Output the [X, Y] coordinate of the center of the cell containing the given text.  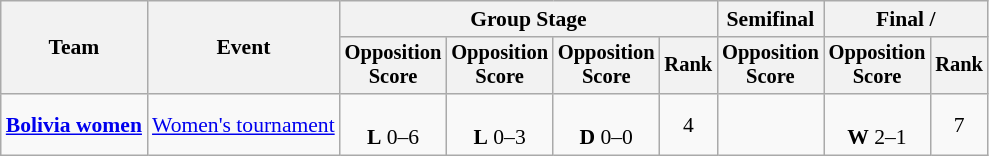
Team [74, 48]
Final / [906, 19]
7 [959, 124]
D 0–0 [606, 124]
Semifinal [770, 19]
Women's tournament [244, 124]
4 [689, 124]
W 2–1 [878, 124]
L 0–3 [500, 124]
Group Stage [528, 19]
Bolivia women [74, 124]
Event [244, 48]
L 0–6 [394, 124]
